Identify which cell holds the provided text, then report its [x, y] central coordinate. 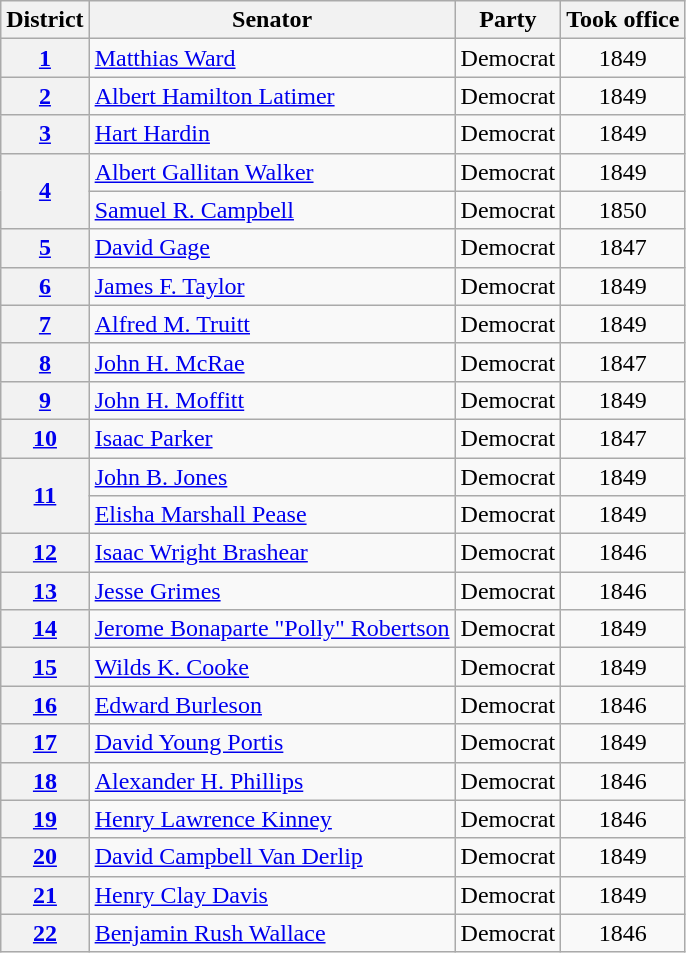
David Gage [272, 248]
Took office [623, 20]
20 [45, 857]
11 [45, 496]
Alexander H. Phillips [272, 781]
Jerome Bonaparte "Polly" Robertson [272, 629]
Edward Burleson [272, 705]
12 [45, 553]
Henry Clay Davis [272, 895]
John H. Moffitt [272, 400]
5 [45, 248]
Isaac Parker [272, 438]
15 [45, 667]
18 [45, 781]
19 [45, 819]
1850 [623, 210]
Jesse Grimes [272, 591]
7 [45, 324]
Hart Hardin [272, 134]
Matthias Ward [272, 58]
Benjamin Rush Wallace [272, 933]
17 [45, 743]
Party [508, 20]
David Young Portis [272, 743]
District [45, 20]
9 [45, 400]
John B. Jones [272, 477]
21 [45, 895]
James F. Taylor [272, 286]
Samuel R. Campbell [272, 210]
22 [45, 933]
David Campbell Van Derlip [272, 857]
2 [45, 96]
Albert Hamilton Latimer [272, 96]
4 [45, 191]
Senator [272, 20]
6 [45, 286]
8 [45, 362]
13 [45, 591]
John H. McRae [272, 362]
Henry Lawrence Kinney [272, 819]
Isaac Wright Brashear [272, 553]
Elisha Marshall Pease [272, 515]
10 [45, 438]
Albert Gallitan Walker [272, 172]
14 [45, 629]
3 [45, 134]
Alfred M. Truitt [272, 324]
1 [45, 58]
Wilds K. Cooke [272, 667]
16 [45, 705]
